Provide the [x, y] coordinate of the cell's center where the given text is located.  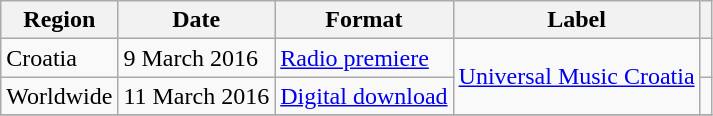
Format [364, 20]
Digital download [364, 96]
Radio premiere [364, 58]
11 March 2016 [196, 96]
9 March 2016 [196, 58]
Universal Music Croatia [576, 77]
Date [196, 20]
Label [576, 20]
Worldwide [60, 96]
Region [60, 20]
Croatia [60, 58]
